Search for the cell housing the specified text and yield its [X, Y] center coordinate. 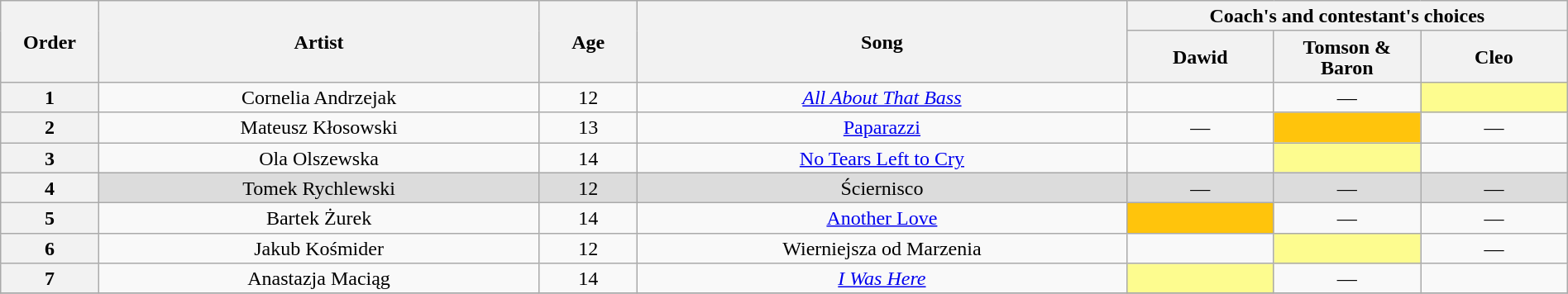
Mateusz Kłosowski [319, 127]
Dawid [1200, 56]
Coach's and contestant's choices [1346, 17]
Cleo [1494, 56]
Age [588, 41]
7 [50, 279]
13 [588, 127]
I Was Here [882, 279]
All About That Bass [882, 97]
Tomek Rychlewski [319, 188]
Cornelia Andrzejak [319, 97]
Paparazzi [882, 127]
Tomson & Baron [1347, 56]
1 [50, 97]
5 [50, 218]
Song [882, 41]
Wierniejsza od Marzenia [882, 248]
Another Love [882, 218]
Order [50, 41]
Artist [319, 41]
2 [50, 127]
6 [50, 248]
Ola Olszewska [319, 157]
Jakub Kośmider [319, 248]
No Tears Left to Cry [882, 157]
Ściernisco [882, 188]
4 [50, 188]
Bartek Żurek [319, 218]
3 [50, 157]
Anastazja Maciąg [319, 279]
